Search for the cell housing the specified text and yield its [x, y] center coordinate. 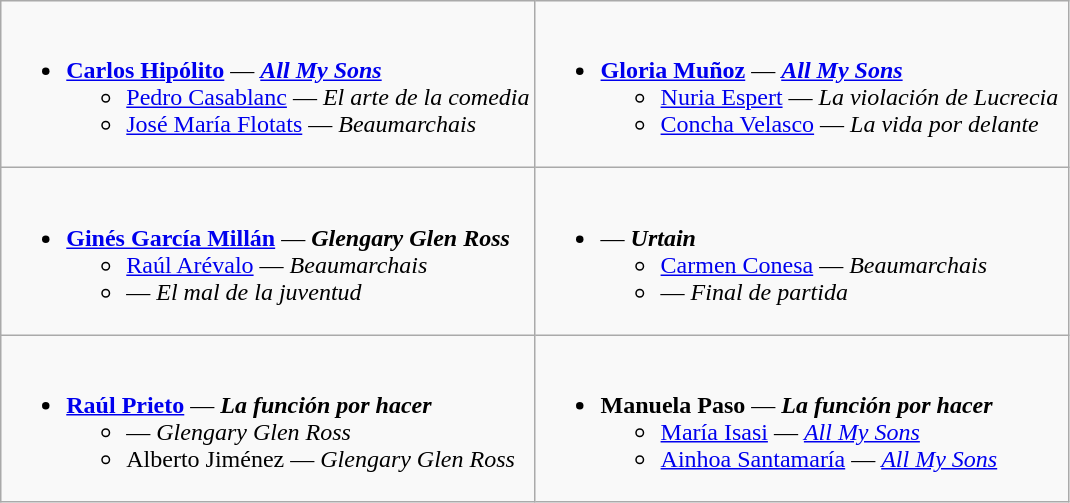
Carlos Hipólito — All My SonsPedro Casablanc — El arte de la comediaJosé María Flotats — Beaumarchais [268, 84]
Raúl Prieto — La función por hacer — Glengary Glen RossAlberto Jiménez — Glengary Glen Ross [268, 418]
— UrtainCarmen Conesa — Beaumarchais — Final de partida [802, 252]
Manuela Paso — La función por hacerMaría Isasi — All My SonsAinhoa Santamaría — All My Sons [802, 418]
Ginés García Millán — Glengary Glen RossRaúl Arévalo — Beaumarchais — El mal de la juventud [268, 252]
Gloria Muñoz — All My SonsNuria Espert — La violación de LucreciaConcha Velasco — La vida por delante [802, 84]
